Scan for the cell matching the given text and deliver its (X, Y) coordinate at center. 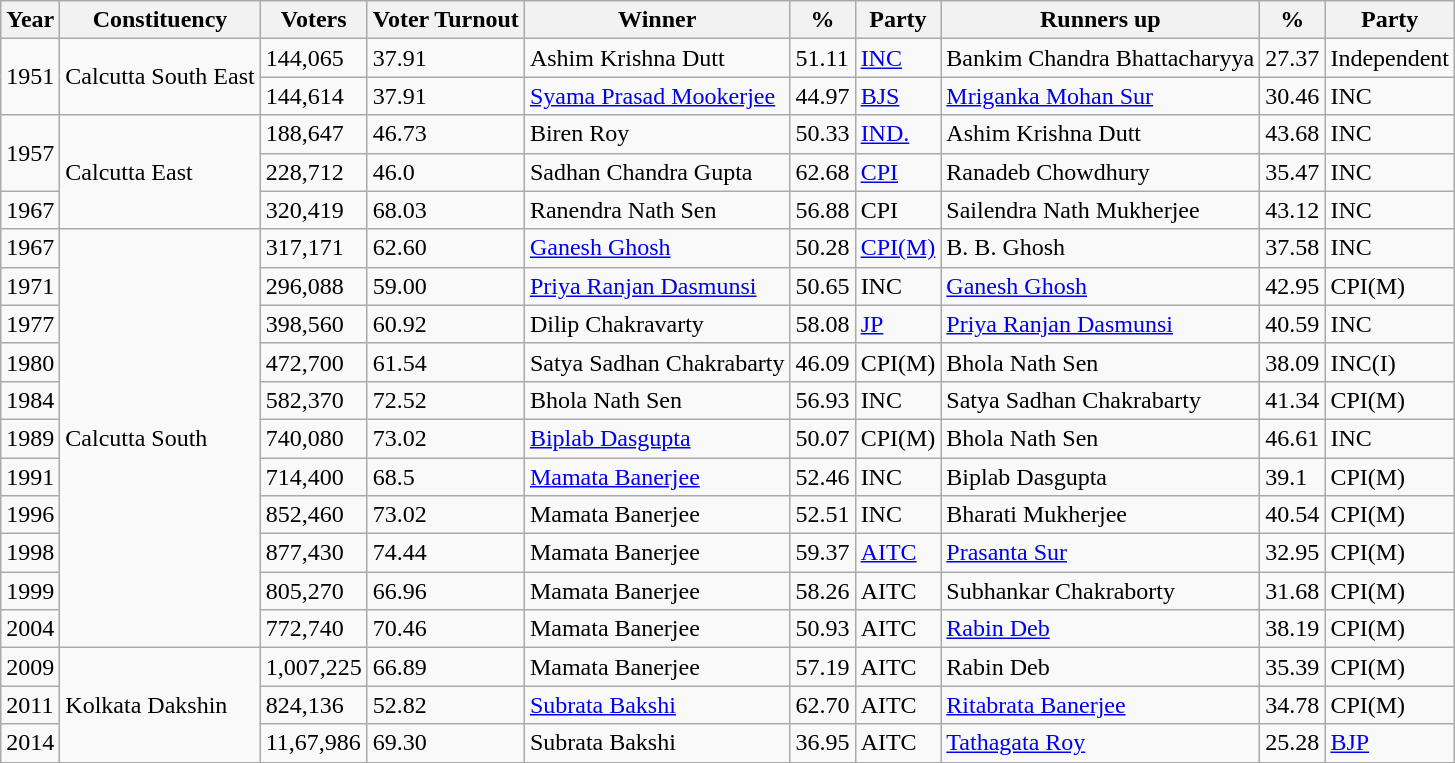
1998 (30, 553)
58.26 (822, 591)
INC(I) (1390, 362)
1951 (30, 77)
1980 (30, 362)
46.09 (822, 362)
56.88 (822, 210)
852,460 (314, 515)
40.59 (1292, 324)
59.37 (822, 553)
40.54 (1292, 515)
Syama Prasad Mookerjee (657, 96)
36.95 (822, 743)
46.0 (446, 172)
1991 (30, 477)
1977 (30, 324)
50.93 (822, 629)
56.93 (822, 400)
714,400 (314, 477)
50.33 (822, 134)
472,700 (314, 362)
25.28 (1292, 743)
144,614 (314, 96)
43.12 (1292, 210)
IND. (898, 134)
Sadhan Chandra Gupta (657, 172)
34.78 (1292, 705)
Ritabrata Banerjee (1100, 705)
61.54 (446, 362)
Bankim Chandra Bhattacharyya (1100, 58)
Kolkata Dakshin (160, 705)
2004 (30, 629)
Dilip Chakravarty (657, 324)
1,007,225 (314, 667)
58.08 (822, 324)
Voter Turnout (446, 20)
317,171 (314, 248)
805,270 (314, 591)
74.44 (446, 553)
37.58 (1292, 248)
2014 (30, 743)
42.95 (1292, 286)
39.1 (1292, 477)
Calcutta South East (160, 77)
38.19 (1292, 629)
70.46 (446, 629)
52.82 (446, 705)
228,712 (314, 172)
52.46 (822, 477)
296,088 (314, 286)
1957 (30, 153)
46.73 (446, 134)
B. B. Ghosh (1100, 248)
Calcutta South (160, 438)
582,370 (314, 400)
Constituency (160, 20)
Runners up (1100, 20)
Tathagata Roy (1100, 743)
824,136 (314, 705)
1999 (30, 591)
68.5 (446, 477)
1971 (30, 286)
320,419 (314, 210)
Prasanta Sur (1100, 553)
BJP (1390, 743)
30.46 (1292, 96)
44.97 (822, 96)
60.92 (446, 324)
66.96 (446, 591)
1984 (30, 400)
JP (898, 324)
50.07 (822, 438)
41.34 (1292, 400)
Ranadeb Chowdhury (1100, 172)
877,430 (314, 553)
52.51 (822, 515)
Ranendra Nath Sen (657, 210)
1996 (30, 515)
27.37 (1292, 58)
35.47 (1292, 172)
38.09 (1292, 362)
188,647 (314, 134)
46.61 (1292, 438)
62.60 (446, 248)
1989 (30, 438)
51.11 (822, 58)
BJS (898, 96)
68.03 (446, 210)
66.89 (446, 667)
Biren Roy (657, 134)
62.68 (822, 172)
772,740 (314, 629)
2009 (30, 667)
Voters (314, 20)
Mriganka Mohan Sur (1100, 96)
Year (30, 20)
62.70 (822, 705)
31.68 (1292, 591)
144,065 (314, 58)
69.30 (446, 743)
Calcutta East (160, 172)
Independent (1390, 58)
Subhankar Chakraborty (1100, 591)
72.52 (446, 400)
Sailendra Nath Mukherjee (1100, 210)
43.68 (1292, 134)
50.65 (822, 286)
35.39 (1292, 667)
59.00 (446, 286)
740,080 (314, 438)
398,560 (314, 324)
32.95 (1292, 553)
2011 (30, 705)
50.28 (822, 248)
Bharati Mukherjee (1100, 515)
57.19 (822, 667)
11,67,986 (314, 743)
Winner (657, 20)
